Detect which cell encompasses the target text, then output its (x, y) center coordinate. 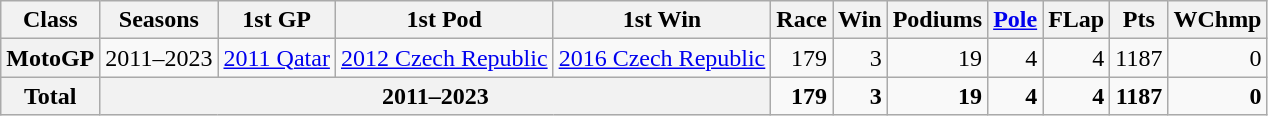
Win (860, 20)
2016 Czech Republic (662, 58)
1st GP (276, 20)
2011 Qatar (276, 58)
Pole (1016, 20)
FLap (1076, 20)
Pts (1139, 20)
2012 Czech Republic (444, 58)
MotoGP (50, 58)
Podiums (937, 20)
Race (802, 20)
Class (50, 20)
Seasons (159, 20)
1st Win (662, 20)
Total (50, 96)
WChmp (1218, 20)
1st Pod (444, 20)
